Identify which cell holds the provided text, then report its [x, y] central coordinate. 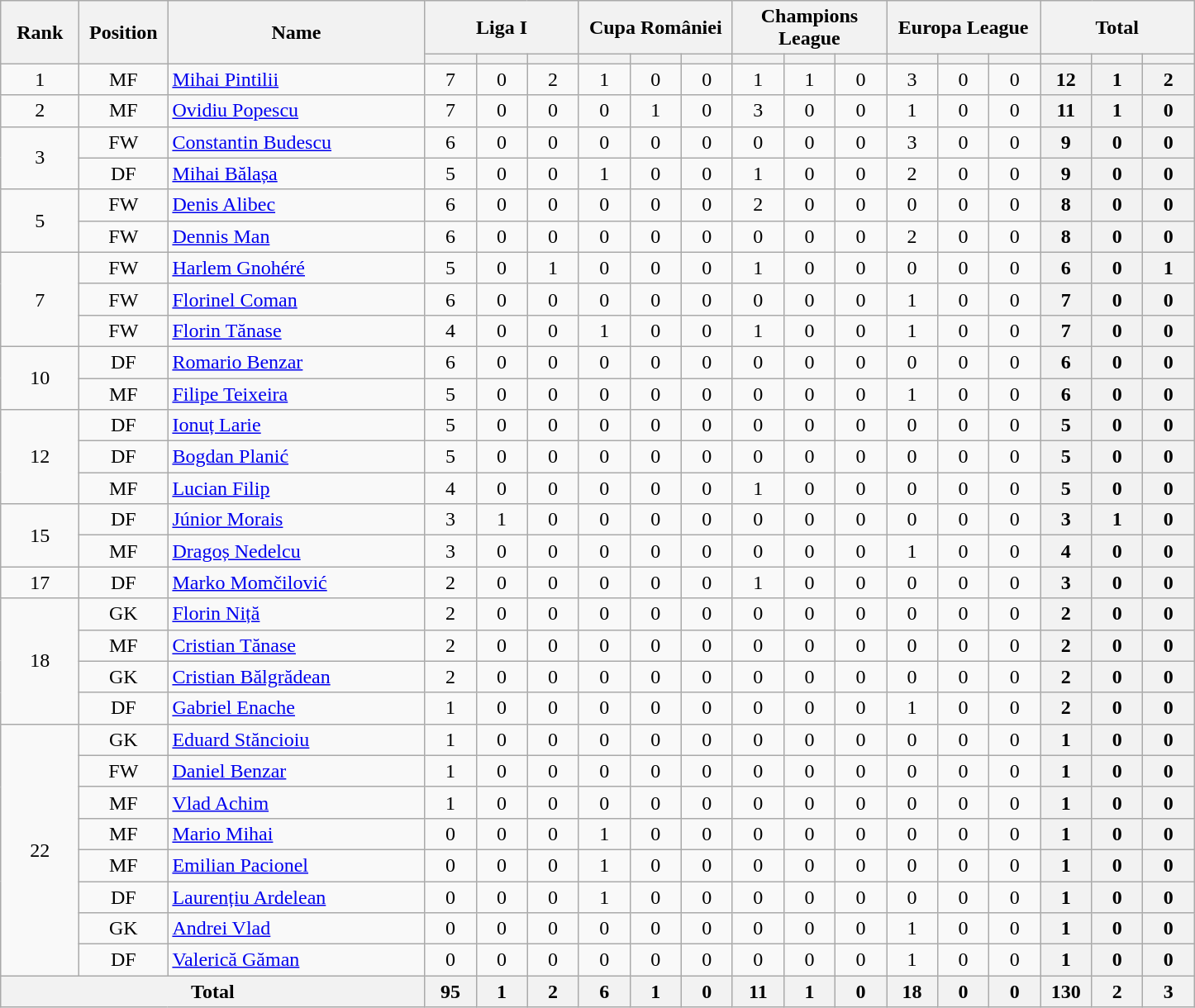
Daniel Benzar [296, 771]
Valerică Găman [296, 960]
Laurențiu Ardelean [296, 896]
22 [40, 849]
Liga I [502, 28]
Mario Mihai [296, 834]
Mihai Bălașa [296, 174]
Harlem Gnohéré [296, 268]
Marko Momčilović [296, 582]
Filipe Teixeira [296, 394]
Andrei Vlad [296, 929]
Lucian Filip [296, 488]
Bogdan Planić [296, 457]
Emilian Pacionel [296, 865]
Denis Alibec [296, 205]
Dragoș Nedelcu [296, 551]
Position [124, 32]
Constantin Budescu [296, 142]
Rank [40, 32]
130 [1066, 991]
15 [40, 535]
Ovidiu Popescu [296, 111]
17 [40, 582]
Vlad Achim [296, 802]
Name [296, 32]
Florinel Coman [296, 299]
Cristian Bălgrădean [296, 677]
95 [450, 991]
Eduard Stăncioiu [296, 739]
Florin Tănase [296, 330]
Romario Benzar [296, 362]
Gabriel Enache [296, 708]
Champions League [809, 28]
Florin Niță [296, 614]
Ionuț Larie [296, 426]
Dennis Man [296, 236]
Mihai Pintilii [296, 79]
10 [40, 378]
Cupa României [655, 28]
Cristian Tănase [296, 645]
Júnior Morais [296, 520]
Europa League [963, 28]
